Search for the cell housing the specified text and yield its (X, Y) center coordinate. 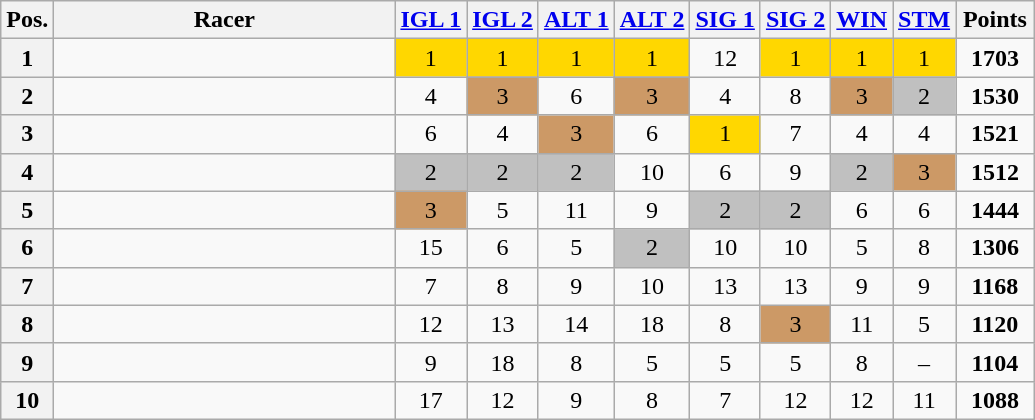
– (924, 362)
17 (431, 400)
1120 (996, 324)
STM (924, 20)
1444 (996, 210)
ALT 2 (652, 20)
1512 (996, 172)
IGL 1 (431, 20)
1521 (996, 134)
IGL 2 (503, 20)
14 (576, 324)
Points (996, 20)
1703 (996, 58)
1104 (996, 362)
WIN (862, 20)
1530 (996, 96)
Racer (224, 20)
1306 (996, 248)
ALT 1 (576, 20)
SIG 1 (725, 20)
15 (431, 248)
1088 (996, 400)
SIG 2 (795, 20)
Pos. (28, 20)
1168 (996, 286)
